Provide the (X, Y) coordinate of the cell's center where the given text is located.  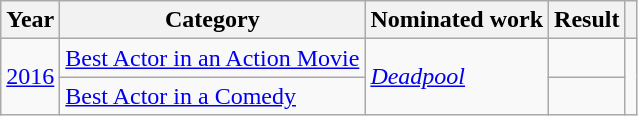
Result (587, 20)
Category (212, 20)
Deadpool (457, 77)
Nominated work (457, 20)
2016 (30, 77)
Best Actor in an Action Movie (212, 58)
Best Actor in a Comedy (212, 96)
Year (30, 20)
